Find where the given text appears and provide that cell's center as [x, y] coordinate. 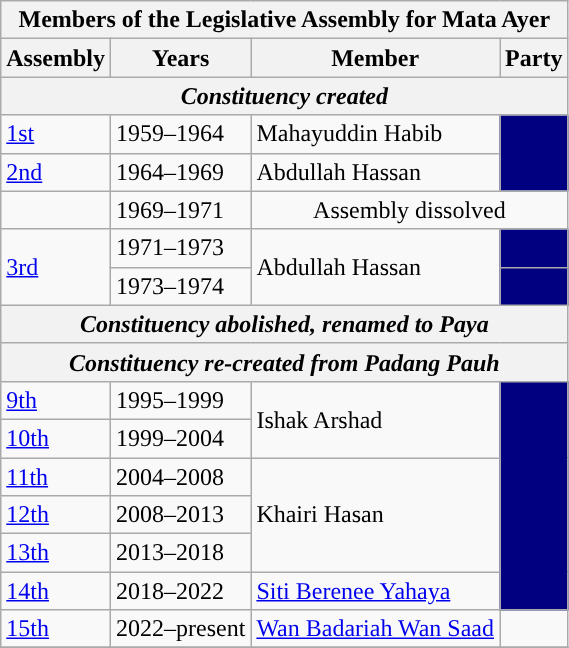
9th [56, 400]
Members of the Legislative Assembly for Mata Ayer [284, 20]
1st [56, 134]
Constituency re-created from Padang Pauh [284, 362]
13th [56, 553]
Party [534, 58]
Constituency abolished, renamed to Paya [284, 324]
Siti Berenee Yahaya [376, 591]
1959–1964 [180, 134]
1969–1971 [180, 210]
Wan Badariah Wan Saad [376, 629]
2018–2022 [180, 591]
2022–present [180, 629]
1964–1969 [180, 172]
2008–2013 [180, 515]
10th [56, 438]
Ishak Arshad [376, 419]
2nd [56, 172]
1995–1999 [180, 400]
2004–2008 [180, 477]
Constituency created [284, 96]
1973–1974 [180, 286]
Member [376, 58]
2013–2018 [180, 553]
11th [56, 477]
3rd [56, 267]
Assembly [56, 58]
1971–1973 [180, 248]
15th [56, 629]
Years [180, 58]
1999–2004 [180, 438]
Assembly dissolved [410, 210]
14th [56, 591]
Mahayuddin Habib [376, 134]
Khairi Hasan [376, 515]
12th [56, 515]
